Provide the [X, Y] coordinate of the cell's center where the given text is located.  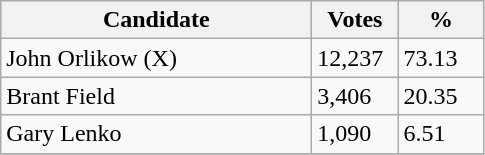
12,237 [355, 58]
Brant Field [156, 96]
Candidate [156, 20]
6.51 [441, 134]
John Orlikow (X) [156, 58]
Gary Lenko [156, 134]
3,406 [355, 96]
1,090 [355, 134]
Votes [355, 20]
% [441, 20]
73.13 [441, 58]
20.35 [441, 96]
